Return [X, Y] of the center of cell containing provided text 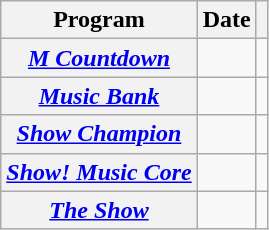
Music Bank [99, 96]
Show Champion [99, 134]
M Countdown [99, 58]
Date [226, 20]
The Show [99, 210]
Show! Music Core [99, 172]
Program [99, 20]
